Return the (x, y) coordinate for the center point of the cell that contains the specified text.  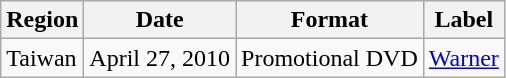
Region (42, 20)
April 27, 2010 (160, 58)
Taiwan (42, 58)
Date (160, 20)
Format (330, 20)
Promotional DVD (330, 58)
Label (464, 20)
Warner (464, 58)
